Pinpoint the cell where the given text exists, returning its [x, y] midpoint coordinate. 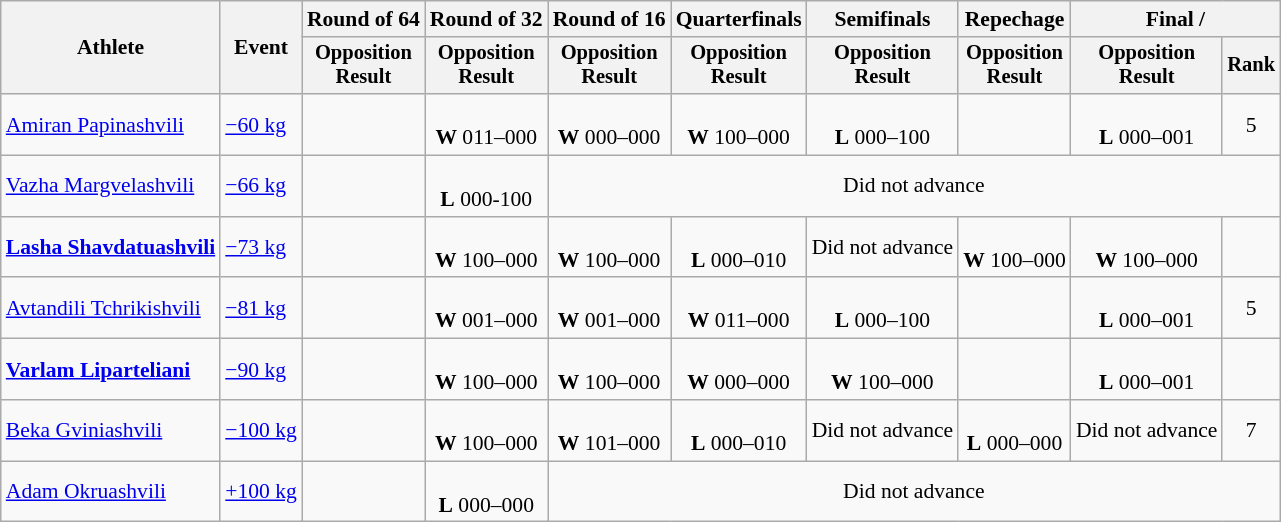
Beka Gviniashvili [110, 430]
−66 kg [261, 186]
Round of 32 [486, 19]
Round of 16 [610, 19]
−90 kg [261, 370]
−81 kg [261, 308]
Lasha Shavdatuashvili [110, 248]
Rank [1251, 66]
Final / [1176, 19]
Quarterfinals [739, 19]
Adam Okruashvili [110, 492]
Round of 64 [364, 19]
7 [1251, 430]
−60 kg [261, 124]
Athlete [110, 48]
W 101–000 [610, 430]
Amiran Papinashvili [110, 124]
−73 kg [261, 248]
+100 kg [261, 492]
Varlam Liparteliani [110, 370]
Avtandili Tchrikishvili [110, 308]
−100 kg [261, 430]
Repechage [1014, 19]
Event [261, 48]
Semifinals [883, 19]
L 000-100 [486, 186]
Vazha Margvelashvili [110, 186]
